Find where the given text appears and provide that cell's center as [x, y] coordinate. 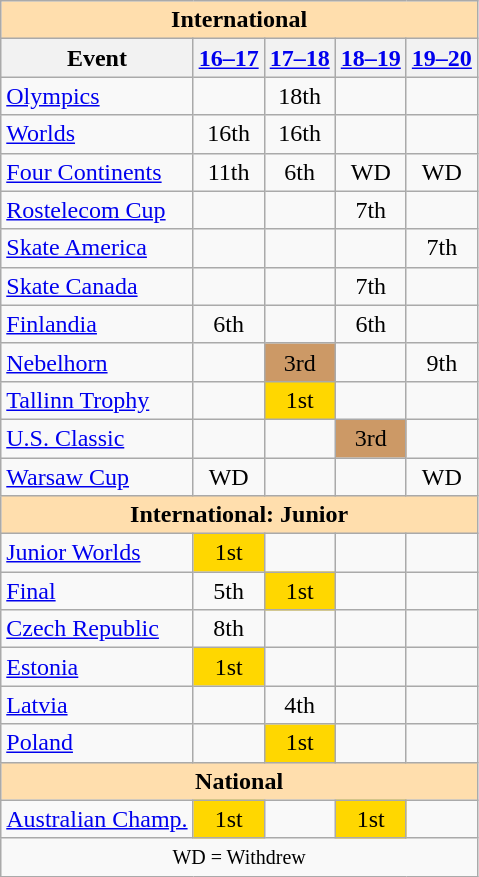
Junior Worlds [97, 553]
18th [300, 96]
Tallinn Trophy [97, 400]
11th [228, 172]
18–19 [370, 58]
National [240, 781]
Warsaw Cup [97, 477]
19–20 [442, 58]
Australian Champ. [97, 819]
Four Continents [97, 172]
8th [228, 629]
Estonia [97, 667]
16–17 [228, 58]
Olympics [97, 96]
International [240, 20]
Finlandia [97, 324]
17–18 [300, 58]
Poland [97, 743]
Event [97, 58]
Latvia [97, 705]
4th [300, 705]
U.S. Classic [97, 438]
WD = Withdrew [240, 857]
Skate Canada [97, 286]
Nebelhorn [97, 362]
Final [97, 591]
Rostelecom Cup [97, 210]
Worlds [97, 134]
International: Junior [240, 515]
5th [228, 591]
Skate America [97, 248]
9th [442, 362]
Czech Republic [97, 629]
